Scan for the cell matching the given text and deliver its [X, Y] coordinate at center. 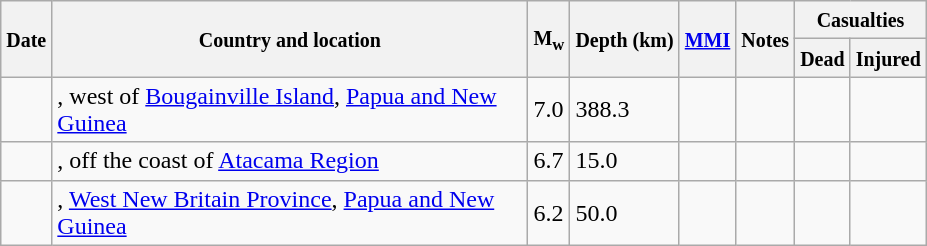
Casualties [861, 20]
MMI [708, 39]
6.2 [549, 212]
388.3 [624, 110]
, West New Britain Province, Papua and New Guinea [290, 212]
Date [26, 39]
Notes [766, 39]
7.0 [549, 110]
Dead [823, 58]
, west of Bougainville Island, Papua and New Guinea [290, 110]
Country and location [290, 39]
Mw [549, 39]
15.0 [624, 161]
6.7 [549, 161]
Injured [888, 58]
50.0 [624, 212]
Depth (km) [624, 39]
, off the coast of Atacama Region [290, 161]
